Scan for the cell matching the given text and deliver its [X, Y] coordinate at center. 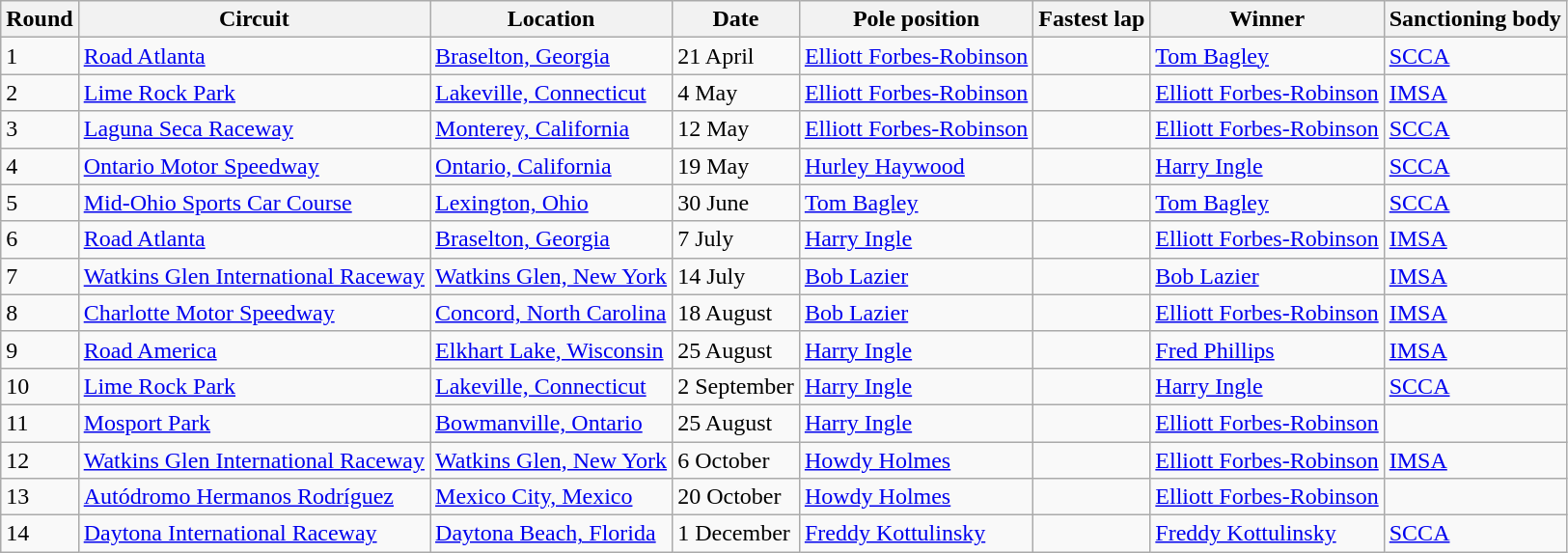
7 July [736, 239]
30 June [736, 203]
Charlotte Motor Speedway [254, 313]
Laguna Seca Raceway [254, 129]
2 [40, 93]
Winner [1267, 19]
19 May [736, 166]
Daytona International Raceway [254, 534]
11 [40, 423]
6 [40, 239]
Sanctioning body [1474, 19]
7 [40, 276]
Pole position [916, 19]
Location [552, 19]
14 July [736, 276]
Mosport Park [254, 423]
3 [40, 129]
12 [40, 460]
Mexico City, Mexico [552, 497]
Concord, North Carolina [552, 313]
Fred Phillips [1267, 349]
Ontario, California [552, 166]
20 October [736, 497]
8 [40, 313]
9 [40, 349]
Circuit [254, 19]
10 [40, 386]
Date [736, 19]
Monterey, California [552, 129]
1 [40, 56]
6 October [736, 460]
Road America [254, 349]
Elkhart Lake, Wisconsin [552, 349]
4 [40, 166]
Hurley Haywood [916, 166]
14 [40, 534]
Lexington, Ohio [552, 203]
4 May [736, 93]
5 [40, 203]
12 May [736, 129]
13 [40, 497]
21 April [736, 56]
Fastest lap [1092, 19]
Autódromo Hermanos Rodríguez [254, 497]
2 September [736, 386]
Mid-Ohio Sports Car Course [254, 203]
Ontario Motor Speedway [254, 166]
Round [40, 19]
1 December [736, 534]
18 August [736, 313]
Daytona Beach, Florida [552, 534]
Bowmanville, Ontario [552, 423]
